For the text-containing cell, return its midpoint in (x, y) coordinate format. 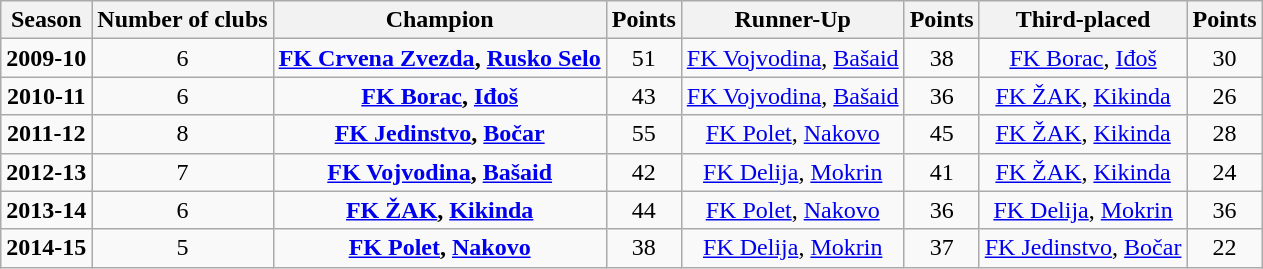
8 (182, 134)
55 (644, 134)
FK Crvena Zvezda, Rusko Selo (440, 58)
41 (942, 172)
45 (942, 134)
2009-10 (46, 58)
42 (644, 172)
Third-placed (1083, 20)
51 (644, 58)
Number of clubs (182, 20)
2011-12 (46, 134)
2010-11 (46, 96)
28 (1224, 134)
26 (1224, 96)
30 (1224, 58)
2014-15 (46, 248)
44 (644, 210)
37 (942, 248)
5 (182, 248)
2013-14 (46, 210)
7 (182, 172)
2012-13 (46, 172)
22 (1224, 248)
Champion (440, 20)
Runner-Up (792, 20)
24 (1224, 172)
43 (644, 96)
Season (46, 20)
